For the text-containing cell, return its midpoint in (X, Y) coordinate format. 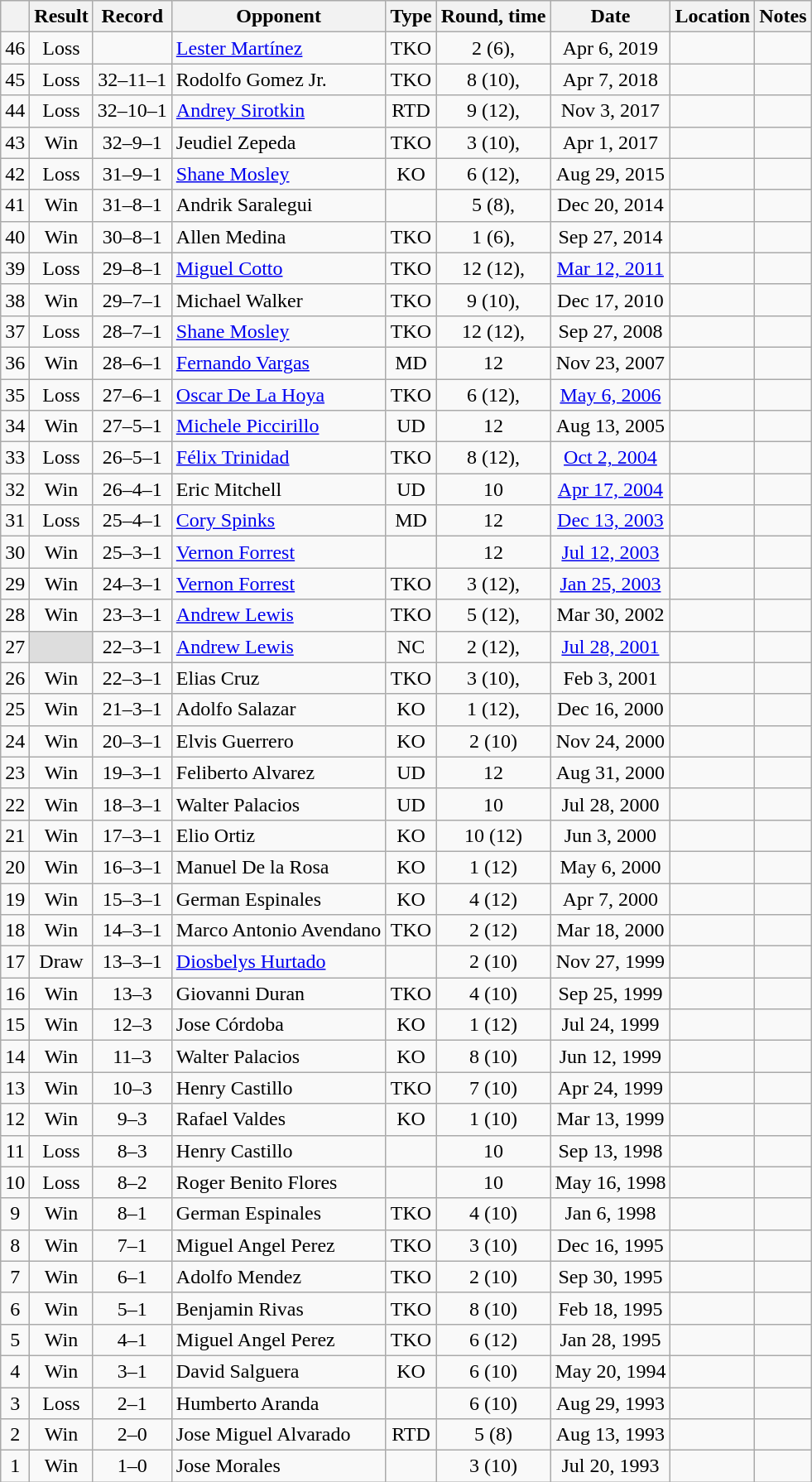
8–1 (132, 1214)
Jose Morales (278, 1466)
Type (411, 17)
39 (15, 268)
45 (15, 79)
May 6, 2000 (611, 867)
5 (12), (493, 615)
31 (15, 521)
25 (15, 710)
Feb 18, 1995 (611, 1308)
25–3–1 (132, 552)
26 (15, 678)
29–8–1 (132, 268)
3 (15, 1403)
32–10–1 (132, 111)
May 6, 2006 (611, 395)
32–9–1 (132, 142)
5 (15, 1340)
13–3 (132, 994)
Sep 13, 1998 (611, 1151)
14 (15, 1056)
Jun 12, 1999 (611, 1056)
Humberto Aranda (278, 1403)
Aug 29, 1993 (611, 1403)
Jun 3, 2000 (611, 835)
8 (12), (493, 458)
8 (15, 1245)
Aug 13, 1993 (611, 1435)
20 (15, 867)
Apr 1, 2017 (611, 142)
24–3–1 (132, 584)
David Salguera (278, 1371)
Aug 31, 2000 (611, 772)
42 (15, 174)
Jan 25, 2003 (611, 584)
9 (12), (493, 111)
Location (713, 17)
7 (15, 1277)
29 (15, 584)
6 (12) (493, 1340)
23–3–1 (132, 615)
1 (10) (493, 1119)
Apr 6, 2019 (611, 48)
Dec 17, 2010 (611, 300)
8 (10), (493, 79)
40 (15, 237)
Apr 7, 2018 (611, 79)
Record (132, 17)
31–9–1 (132, 174)
15 (15, 1025)
Aug 13, 2005 (611, 426)
22 (15, 804)
Mar 18, 2000 (611, 931)
Draw (61, 962)
Nov 27, 1999 (611, 962)
Date (611, 17)
24 (15, 741)
43 (15, 142)
12–3 (132, 1025)
32–11–1 (132, 79)
26–5–1 (132, 458)
28–7–1 (132, 331)
8–2 (132, 1182)
2–1 (132, 1403)
Jose Córdoba (278, 1025)
Jose Miguel Alvarado (278, 1435)
31–8–1 (132, 205)
Oscar De La Hoya (278, 395)
32 (15, 489)
Aug 29, 2015 (611, 174)
19 (15, 898)
NC (411, 647)
Elvis Guerrero (278, 741)
4 (15, 1371)
35 (15, 395)
Giovanni Duran (278, 994)
Oct 2, 2004 (611, 458)
27–5–1 (132, 426)
Dec 13, 2003 (611, 521)
23 (15, 772)
1–0 (132, 1466)
21–3–1 (132, 710)
Sep 27, 2008 (611, 331)
1 (6), (493, 237)
9 (15, 1214)
Adolfo Salazar (278, 710)
Sep 27, 2014 (611, 237)
Mar 30, 2002 (611, 615)
Jan 6, 1998 (611, 1214)
29–7–1 (132, 300)
Feliberto Alvarez (278, 772)
13 (15, 1088)
Feb 3, 2001 (611, 678)
Round, time (493, 17)
30 (15, 552)
1 (15, 1466)
11–3 (132, 1056)
34 (15, 426)
28 (15, 615)
18–3–1 (132, 804)
May 16, 1998 (611, 1182)
Allen Medina (278, 237)
Roger Benito Flores (278, 1182)
21 (15, 835)
2 (15, 1435)
Jan 28, 1995 (611, 1340)
33 (15, 458)
2 (12) (493, 931)
Lester Martínez (278, 48)
26–4–1 (132, 489)
7 (10) (493, 1088)
6–1 (132, 1277)
10 (12) (493, 835)
2 (6), (493, 48)
20–3–1 (132, 741)
Apr 24, 1999 (611, 1088)
27–6–1 (132, 395)
Michele Piccirillo (278, 426)
6 (15, 1308)
Cory Spinks (278, 521)
Marco Antonio Avendano (278, 931)
Dec 16, 2000 (611, 710)
Mar 12, 2011 (611, 268)
3 (12), (493, 584)
1 (12), (493, 710)
38 (15, 300)
8–3 (132, 1151)
Elias Cruz (278, 678)
Dec 16, 1995 (611, 1245)
5 (8) (493, 1435)
Nov 23, 2007 (611, 363)
14–3–1 (132, 931)
Jul 12, 2003 (611, 552)
28–6–1 (132, 363)
Opponent (278, 17)
Rodolfo Gomez Jr. (278, 79)
Sep 30, 1995 (611, 1277)
7–1 (132, 1245)
Manuel De la Rosa (278, 867)
Jul 20, 1993 (611, 1466)
5 (8), (493, 205)
Jul 24, 1999 (611, 1025)
37 (15, 331)
17 (15, 962)
Benjamin Rivas (278, 1308)
5–1 (132, 1308)
Notes (783, 17)
18 (15, 931)
4–1 (132, 1340)
Jul 28, 2000 (611, 804)
Apr 7, 2000 (611, 898)
36 (15, 363)
16 (15, 994)
Nov 3, 2017 (611, 111)
25–4–1 (132, 521)
Nov 24, 2000 (611, 741)
Apr 17, 2004 (611, 489)
Miguel Cotto (278, 268)
17–3–1 (132, 835)
19–3–1 (132, 772)
Sep 25, 1999 (611, 994)
Andrey Sirotkin (278, 111)
Adolfo Mendez (278, 1277)
11 (15, 1151)
44 (15, 111)
Andrik Saralegui (278, 205)
Michael Walker (278, 300)
Eric Mitchell (278, 489)
15–3–1 (132, 898)
10–3 (132, 1088)
9 (10), (493, 300)
Jul 28, 2001 (611, 647)
2–0 (132, 1435)
9–3 (132, 1119)
Dec 20, 2014 (611, 205)
46 (15, 48)
Jeudiel Zepeda (278, 142)
Mar 13, 1999 (611, 1119)
Result (61, 17)
2 (12), (493, 647)
May 20, 1994 (611, 1371)
Rafael Valdes (278, 1119)
4 (12) (493, 898)
3–1 (132, 1371)
41 (15, 205)
30–8–1 (132, 237)
Fernando Vargas (278, 363)
27 (15, 647)
Elio Ortiz (278, 835)
Félix Trinidad (278, 458)
16–3–1 (132, 867)
13–3–1 (132, 962)
Diosbelys Hurtado (278, 962)
